Scan for the cell matching the given text and deliver its (X, Y) coordinate at center. 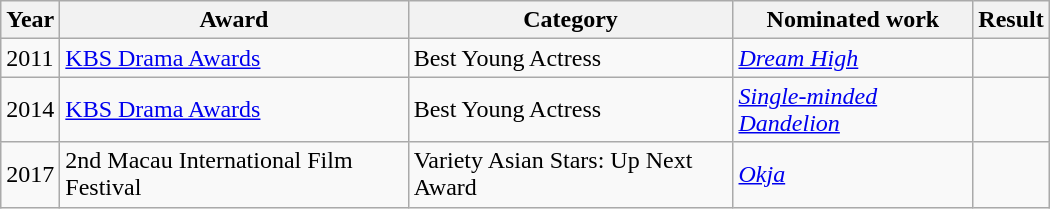
Dream High (853, 58)
2nd Macau International Film Festival (234, 174)
Year (30, 20)
Single-minded Dandelion (853, 110)
Category (570, 20)
Award (234, 20)
Okja (853, 174)
2017 (30, 174)
2011 (30, 58)
2014 (30, 110)
Nominated work (853, 20)
Result (1011, 20)
Variety Asian Stars: Up Next Award (570, 174)
